For the text-containing cell, return its midpoint in (X, Y) coordinate format. 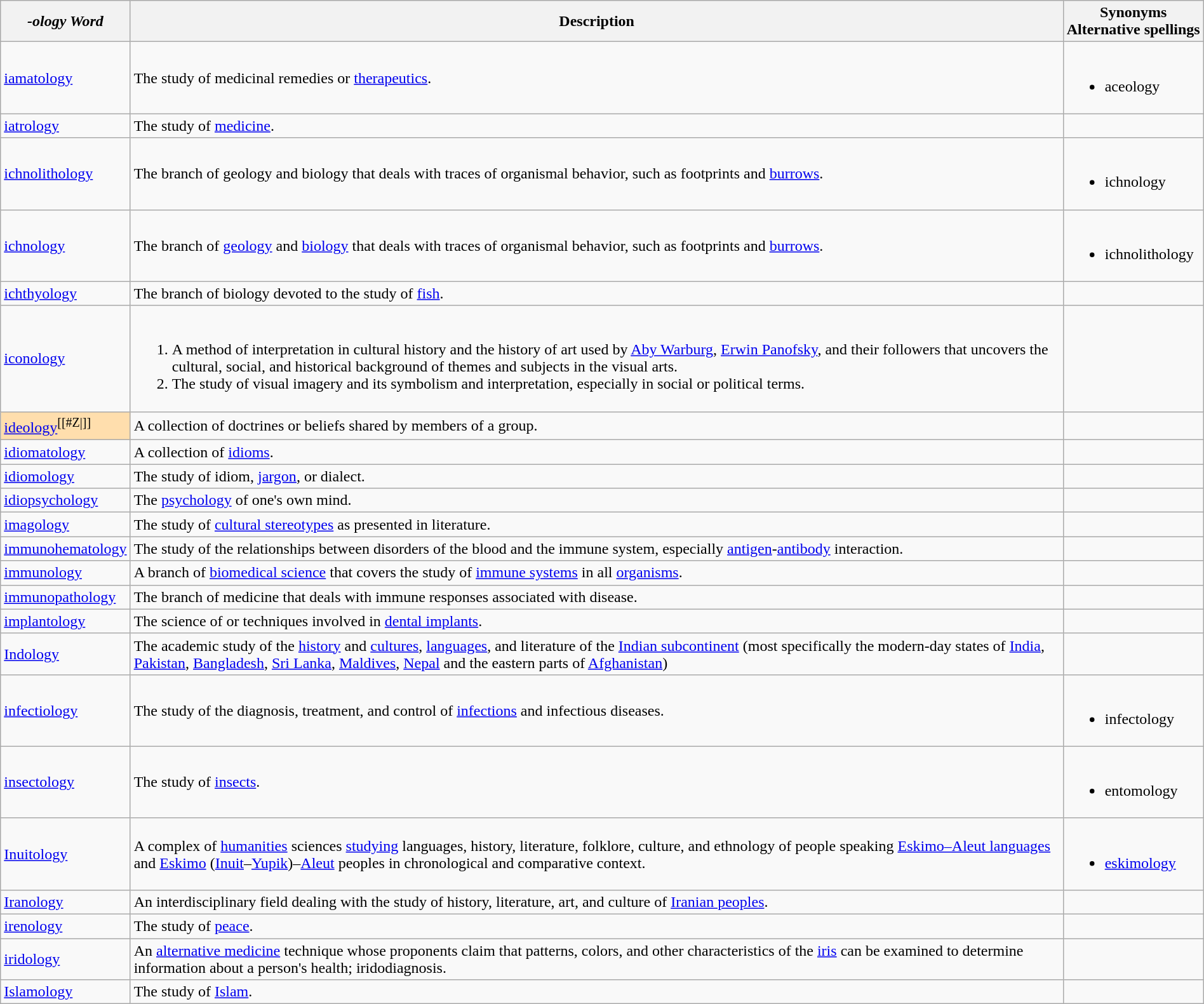
iridology (65, 959)
The study of peace. (597, 927)
ideology[[#Z|]] (65, 425)
implantology (65, 621)
The study of medicinal remedies or therapeutics. (597, 77)
iatrology (65, 126)
The study of Islam. (597, 992)
SynonymsAlternative spellings (1133, 22)
eskimology (1133, 853)
The psychology of one's own mind. (597, 500)
The branch of biology devoted to the study of fish. (597, 293)
The study of insects. (597, 782)
idiopsychology (65, 500)
Islamology (65, 992)
The study of medicine. (597, 126)
Inuitology (65, 853)
The study of idiom, jargon, or dialect. (597, 476)
Indology (65, 654)
The study of the diagnosis, treatment, and control of infections and infectious diseases. (597, 710)
infectiology (65, 710)
A collection of doctrines or beliefs shared by members of a group. (597, 425)
-ology Word (65, 22)
The branch of medicine that deals with immune responses associated with disease. (597, 597)
imagology (65, 525)
ichthyology (65, 293)
The study of the relationships between disorders of the blood and the immune system, especially antigen-antibody interaction. (597, 549)
iamatology (65, 77)
iconology (65, 358)
An interdisciplinary field dealing with the study of history, literature, art, and culture of Iranian peoples. (597, 902)
aceology (1133, 77)
Iranology (65, 902)
The study of cultural stereotypes as presented in literature. (597, 525)
immunopathology (65, 597)
The science of or techniques involved in dental implants. (597, 621)
A branch of biomedical science that covers the study of immune systems in all organisms. (597, 573)
idiomology (65, 476)
Description (597, 22)
immunohematology (65, 549)
entomology (1133, 782)
idiomatology (65, 452)
irenology (65, 927)
infectology (1133, 710)
insectology (65, 782)
immunology (65, 573)
A collection of idioms. (597, 452)
